Capture the cell that displays the provided text and extract its (X, Y) central coordinate. 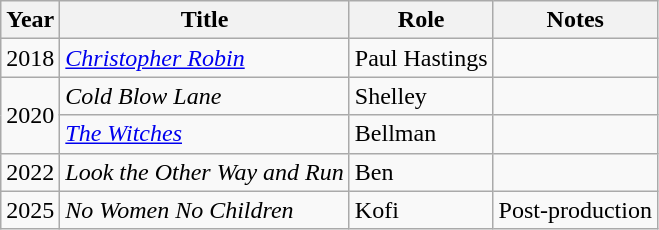
Title (204, 20)
Shelley (421, 96)
2025 (30, 210)
Look the Other Way and Run (204, 172)
The Witches (204, 134)
Christopher Robin (204, 58)
Year (30, 20)
2022 (30, 172)
Role (421, 20)
No Women No Children (204, 210)
Bellman (421, 134)
Cold Blow Lane (204, 96)
2018 (30, 58)
Post-production (575, 210)
2020 (30, 115)
Notes (575, 20)
Ben (421, 172)
Kofi (421, 210)
Paul Hastings (421, 58)
